From the cell containing the given text, extract its center point as [x, y] coordinate. 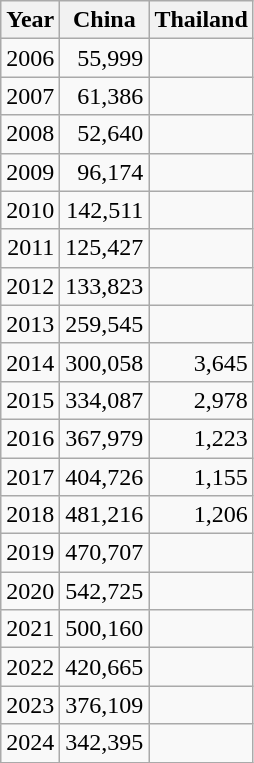
470,707 [104, 553]
96,174 [104, 172]
1,206 [201, 515]
404,726 [104, 477]
367,979 [104, 438]
125,427 [104, 248]
334,087 [104, 400]
2018 [30, 515]
420,665 [104, 667]
1,155 [201, 477]
2022 [30, 667]
142,511 [104, 210]
2020 [30, 591]
2017 [30, 477]
1,223 [201, 438]
2007 [30, 96]
2014 [30, 362]
Thailand [201, 20]
52,640 [104, 134]
481,216 [104, 515]
Year [30, 20]
2011 [30, 248]
2015 [30, 400]
259,545 [104, 324]
2012 [30, 286]
China [104, 20]
2006 [30, 58]
2024 [30, 743]
376,109 [104, 705]
2016 [30, 438]
2009 [30, 172]
2,978 [201, 400]
2010 [30, 210]
542,725 [104, 591]
2019 [30, 553]
133,823 [104, 286]
2023 [30, 705]
300,058 [104, 362]
55,999 [104, 58]
2013 [30, 324]
2021 [30, 629]
342,395 [104, 743]
3,645 [201, 362]
500,160 [104, 629]
2008 [30, 134]
61,386 [104, 96]
